Return (X, Y) of the center of cell containing provided text 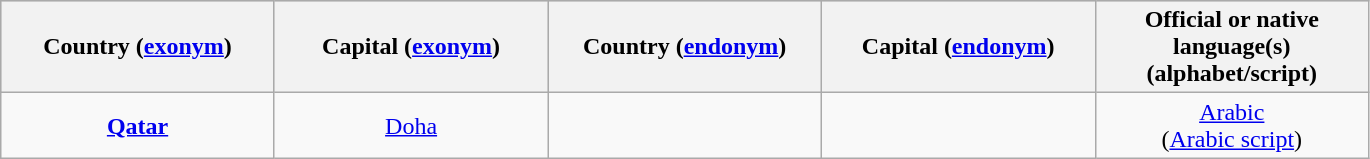
Country (exonym) (138, 47)
Arabic(Arabic script) (1232, 126)
Qatar (138, 126)
Capital (exonym) (411, 47)
Country (endonym) (685, 47)
Doha (411, 126)
Capital (endonym) (958, 47)
Official or native language(s) (alphabet/script) (1232, 47)
